From the cell containing the given text, extract its center point as [X, Y] coordinate. 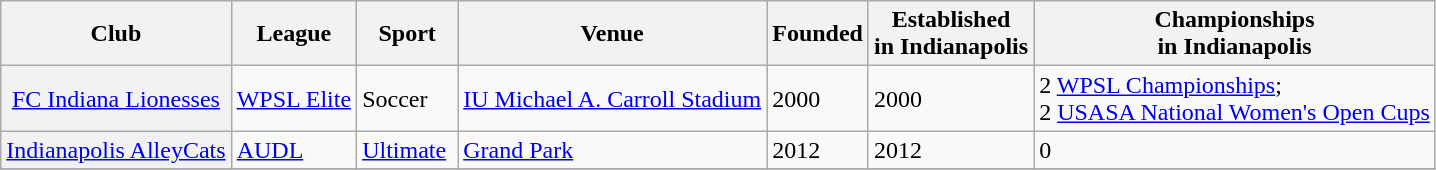
Ultimate [408, 150]
FC Indiana Lionesses [116, 98]
Founded [818, 34]
Venue [612, 34]
Establishedin Indianapolis [950, 34]
2 WPSL Championships; 2 USASA National Women's Open Cups [1235, 98]
Club [116, 34]
Indianapolis AlleyCats [116, 150]
0 [1235, 150]
Sport [408, 34]
Championshipsin Indianapolis [1235, 34]
Grand Park [612, 150]
WPSL Elite [294, 98]
League [294, 34]
AUDL [294, 150]
IU Michael A. Carroll Stadium [612, 98]
Soccer [408, 98]
